Scan for the cell matching the given text and deliver its [X, Y] coordinate at center. 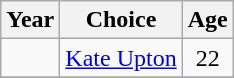
Choice [121, 20]
22 [208, 58]
Kate Upton [121, 58]
Age [208, 20]
Year [30, 20]
